Identify which cell holds the provided text, then report its (x, y) central coordinate. 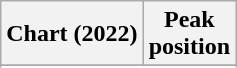
Peakposition (189, 34)
Chart (2022) (72, 34)
